Determine the (x, y) coordinate at the center of the cell enclosing the given text.  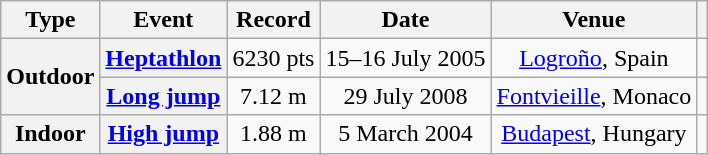
Long jump (164, 96)
Indoor (50, 134)
5 March 2004 (406, 134)
Event (164, 20)
Logroño, Spain (594, 58)
Budapest, Hungary (594, 134)
Venue (594, 20)
1.88 m (274, 134)
Type (50, 20)
15–16 July 2005 (406, 58)
High jump (164, 134)
Heptathlon (164, 58)
6230 pts (274, 58)
Date (406, 20)
Outdoor (50, 77)
Fontvieille, Monaco (594, 96)
7.12 m (274, 96)
Record (274, 20)
29 July 2008 (406, 96)
